Identify which cell holds the provided text, then report its (X, Y) central coordinate. 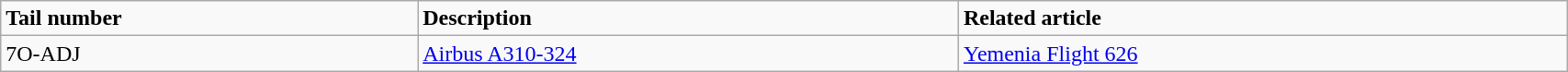
Airbus A310-324 (689, 54)
Description (689, 18)
Yemenia Flight 626 (1262, 54)
Related article (1262, 18)
7O-ADJ (209, 54)
Tail number (209, 18)
